Locate the cell with the specified text and output its [X, Y] center coordinate. 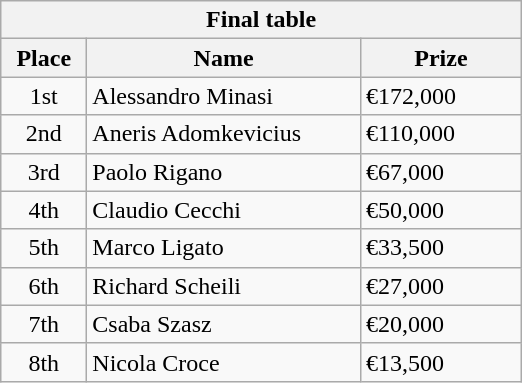
1st [44, 96]
5th [44, 248]
Marco Ligato [224, 248]
Prize [440, 58]
8th [44, 362]
Csaba Szasz [224, 324]
€110,000 [440, 134]
6th [44, 286]
Paolo Rigano [224, 172]
Final table [262, 20]
4th [44, 210]
€67,000 [440, 172]
2nd [44, 134]
€33,500 [440, 248]
Richard Scheili [224, 286]
7th [44, 324]
Claudio Cecchi [224, 210]
€13,500 [440, 362]
3rd [44, 172]
€20,000 [440, 324]
€172,000 [440, 96]
€27,000 [440, 286]
Alessandro Minasi [224, 96]
Place [44, 58]
Nicola Croce [224, 362]
Name [224, 58]
Aneris Adomkevicius [224, 134]
€50,000 [440, 210]
